Return the [X, Y] coordinate for the center point of the cell that contains the specified text.  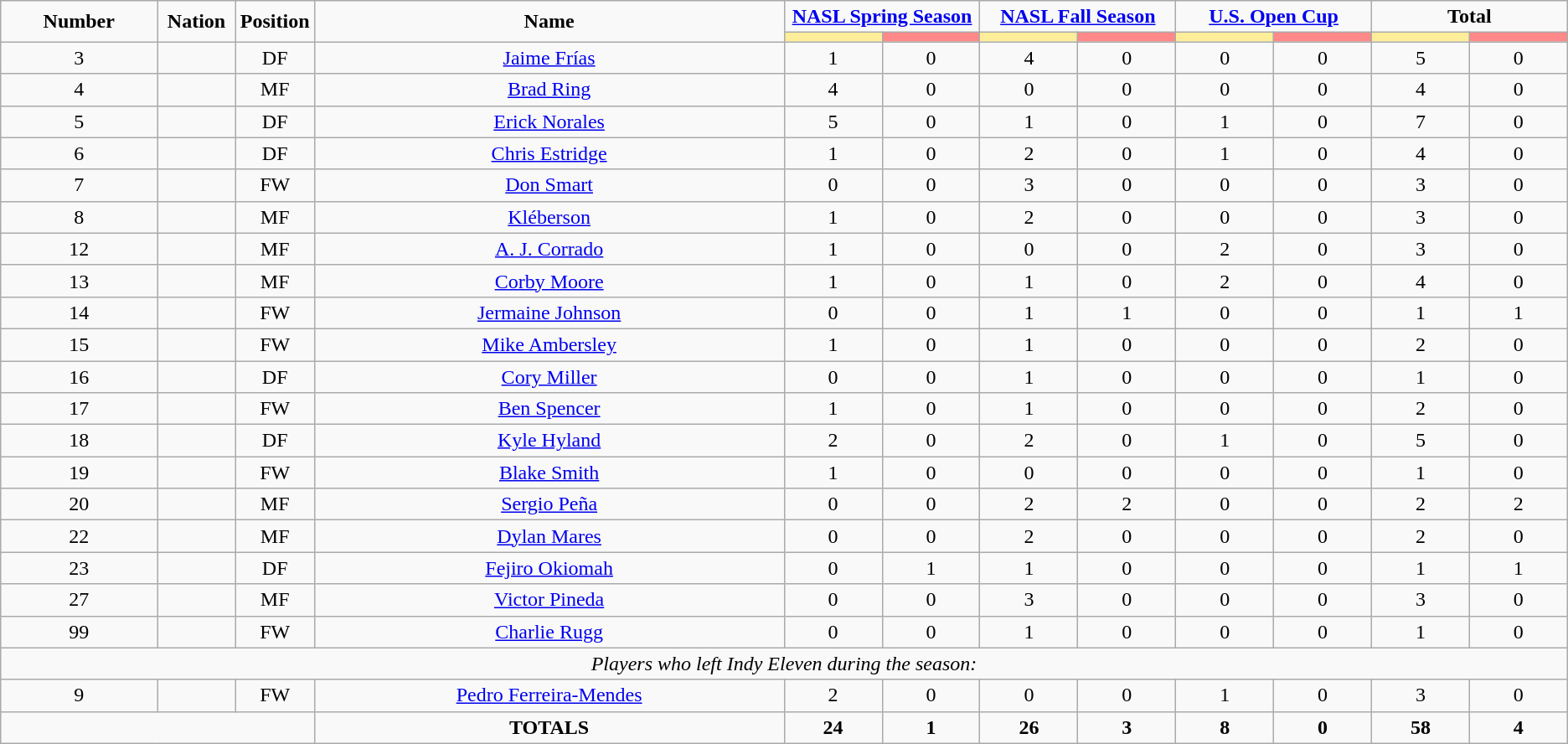
Fejiro Okiomah [549, 568]
99 [79, 632]
Don Smart [549, 185]
Brad Ring [549, 90]
23 [79, 568]
27 [79, 600]
22 [79, 536]
Players who left Indy Eleven during the season: [784, 664]
Number [79, 22]
Blake Smith [549, 473]
24 [833, 727]
Position [275, 22]
Victor Pineda [549, 600]
58 [1421, 727]
Chris Estridge [549, 153]
Mike Ambersley [549, 344]
Jermaine Johnson [549, 313]
18 [79, 441]
17 [79, 409]
6 [79, 153]
TOTALS [549, 727]
16 [79, 376]
NASL Fall Season [1078, 17]
15 [79, 344]
A. J. Corrado [549, 249]
Jaime Frías [549, 58]
Pedro Ferreira-Mendes [549, 695]
26 [1029, 727]
Nation [197, 22]
Sergio Peña [549, 504]
Corby Moore [549, 281]
Cory Miller [549, 376]
9 [79, 695]
Ben Spencer [549, 409]
U.S. Open Cup [1274, 17]
14 [79, 313]
Total [1469, 17]
Kléberson [549, 217]
13 [79, 281]
Erick Norales [549, 121]
Kyle Hyland [549, 441]
12 [79, 249]
Charlie Rugg [549, 632]
Dylan Mares [549, 536]
Name [549, 22]
NASL Spring Season [882, 17]
19 [79, 473]
20 [79, 504]
